For the text-containing cell, return its midpoint in (x, y) coordinate format. 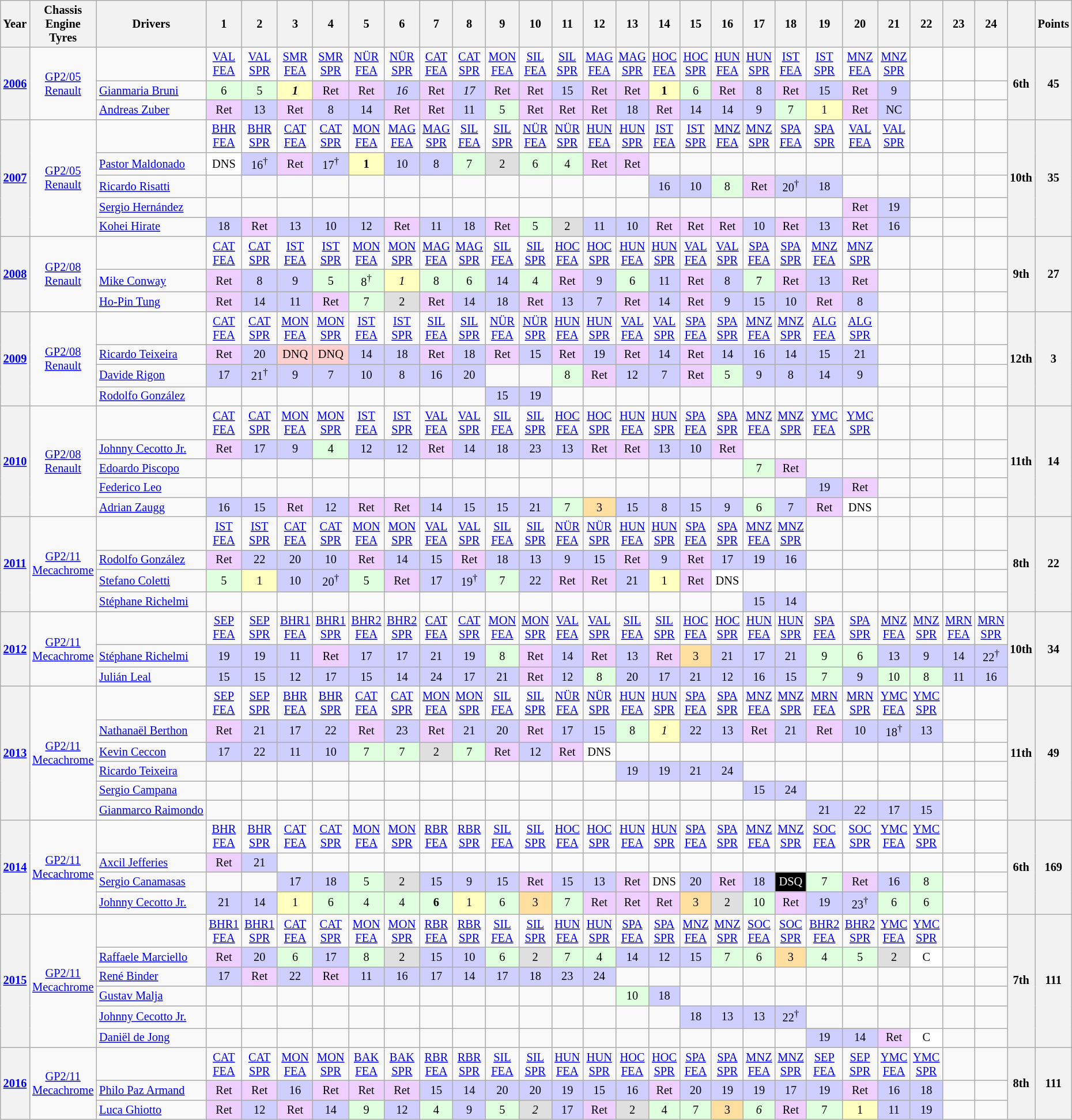
2010 (15, 461)
49 (1054, 753)
Stefano Coletti (151, 581)
Points (1054, 24)
45 (1054, 83)
7th (1021, 981)
2012 (15, 648)
2006 (15, 83)
Nathanaël Berthon (151, 731)
ALGSPR (860, 328)
2014 (15, 867)
Ho-Pin Tung (151, 301)
Luca Ghiotto (151, 1110)
Philo Paz Armand (151, 1091)
17† (331, 164)
Andreas Zuber (151, 110)
18† (894, 731)
Sergio Canamasas (151, 882)
Adrian Zaugg (151, 507)
Ricardo Risatti (151, 187)
2007 (15, 178)
Federico Leo (151, 488)
ChassisEngineTyres (63, 24)
2013 (15, 753)
Kevin Ceccon (151, 752)
SMRSPR (331, 64)
NC (894, 110)
Pastor Maldonado (151, 164)
16† (259, 164)
35 (1054, 178)
BAKFEA (367, 1064)
23† (860, 903)
BAKSPR (402, 1064)
2011 (15, 564)
Kohei Hirate (151, 227)
Daniël de Jong (151, 1038)
27 (1054, 274)
2009 (15, 359)
Year (15, 24)
19† (469, 581)
René Binder (151, 976)
Drivers (151, 24)
Mike Conway (151, 281)
8† (367, 281)
Davide Rigon (151, 375)
Gustav Malja (151, 996)
Axcil Jefferies (151, 862)
Julián Leal (151, 677)
21† (259, 375)
Edoardo Piscopo (151, 468)
DSQ (791, 882)
2015 (15, 981)
9th (1021, 274)
34 (1054, 648)
ALGFEA (824, 328)
2008 (15, 274)
2016 (15, 1084)
Gianmaria Bruni (151, 90)
169 (1054, 867)
Gianmarco Raimondo (151, 810)
12th (1021, 359)
SMRFEA (295, 64)
Sergio Campana (151, 790)
Raffaele Marciello (151, 957)
Sergio Hernández (151, 208)
